Return the [X, Y] coordinate for the center point of the cell that contains the specified text.  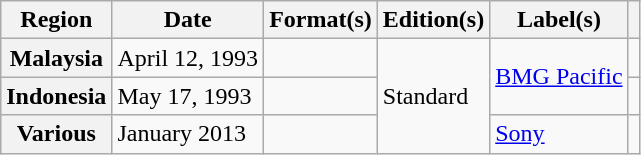
Date [188, 20]
BMG Pacific [559, 77]
Malaysia [56, 58]
Region [56, 20]
Various [56, 134]
April 12, 1993 [188, 58]
Label(s) [559, 20]
Indonesia [56, 96]
Standard [433, 96]
Sony [559, 134]
Edition(s) [433, 20]
Format(s) [321, 20]
January 2013 [188, 134]
May 17, 1993 [188, 96]
